Return (x, y) of the center of cell containing provided text 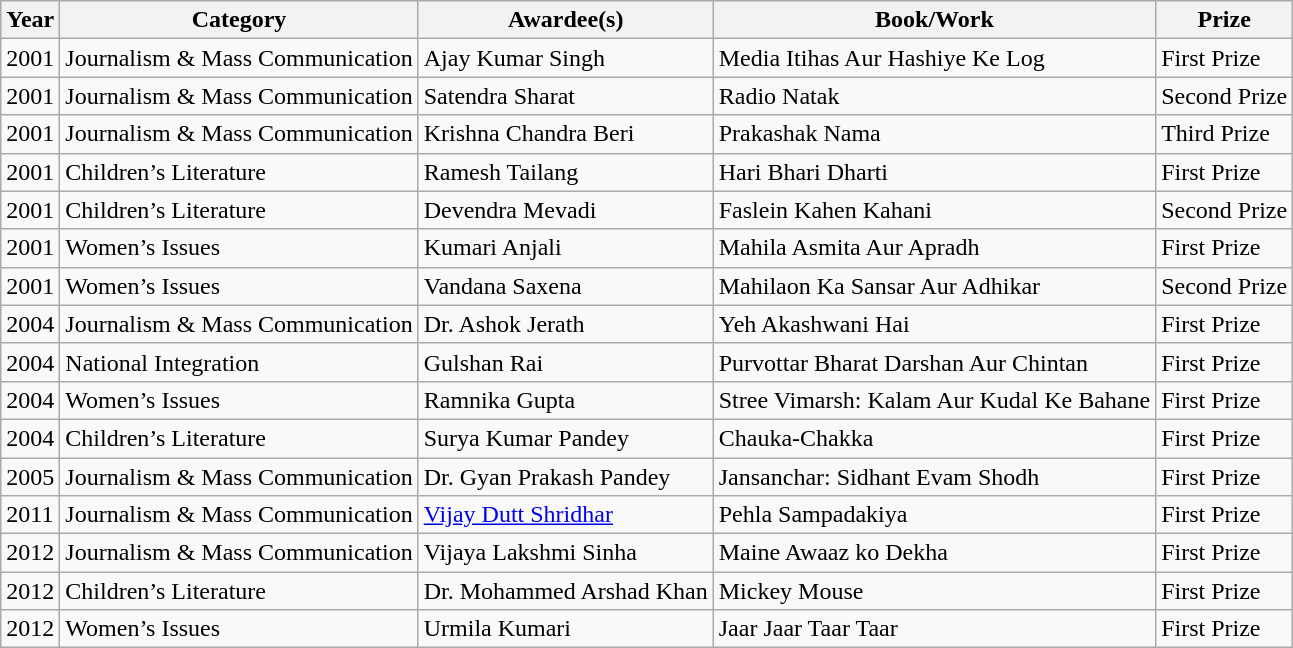
Satendra Sharat (566, 96)
Mahilaon Ka Sansar Aur Adhikar (934, 286)
Maine Awaaz ko Dekha (934, 553)
Vijay Dutt Shridhar (566, 515)
Devendra Mevadi (566, 210)
Awardee(s) (566, 20)
Third Prize (1224, 134)
Ramesh Tailang (566, 172)
Jaar Jaar Taar Taar (934, 629)
National Integration (239, 362)
Year (30, 20)
Radio Natak (934, 96)
2011 (30, 515)
Jansanchar: Sidhant Evam Shodh (934, 477)
Hari Bhari Dharti (934, 172)
Pehla Sampadakiya (934, 515)
Dr. Gyan Prakash Pandey (566, 477)
Stree Vimarsh: Kalam Aur Kudal Ke Bahane (934, 400)
2005 (30, 477)
Purvottar Bharat Darshan Aur Chintan (934, 362)
Faslein Kahen Kahani (934, 210)
Surya Kumar Pandey (566, 438)
Gulshan Rai (566, 362)
Prakashak Nama (934, 134)
Dr. Mohammed Arshad Khan (566, 591)
Yeh Akashwani Hai (934, 324)
Mahila Asmita Aur Apradh (934, 248)
Media Itihas Aur Hashiye Ke Log (934, 58)
Prize (1224, 20)
Vijaya Lakshmi Sinha (566, 553)
Ramnika Gupta (566, 400)
Krishna Chandra Beri (566, 134)
Urmila Kumari (566, 629)
Book/Work (934, 20)
Category (239, 20)
Dr. Ashok Jerath (566, 324)
Ajay Kumar Singh (566, 58)
Vandana Saxena (566, 286)
Mickey Mouse (934, 591)
Kumari Anjali (566, 248)
Chauka-Chakka (934, 438)
